Return the [x, y] coordinate for the center point of the cell that contains the specified text.  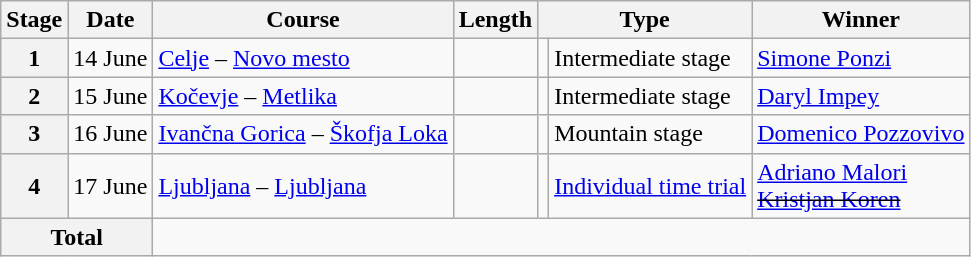
Date [110, 20]
3 [34, 134]
2 [34, 96]
Adriano Malori Kristjan Koren [861, 186]
17 June [110, 186]
Stage [34, 20]
15 June [110, 96]
1 [34, 58]
Simone Ponzi [861, 58]
Ljubljana – Ljubljana [303, 186]
4 [34, 186]
Course [303, 20]
Length [495, 20]
Type [645, 20]
Celje – Novo mesto [303, 58]
Individual time trial [650, 186]
14 June [110, 58]
16 June [110, 134]
Kočevje – Metlika [303, 96]
Ivančna Gorica – Škofja Loka [303, 134]
Winner [861, 20]
Domenico Pozzovivo [861, 134]
Total [77, 237]
Mountain stage [650, 134]
Daryl Impey [861, 96]
